Scan for the cell matching the given text and deliver its [X, Y] coordinate at center. 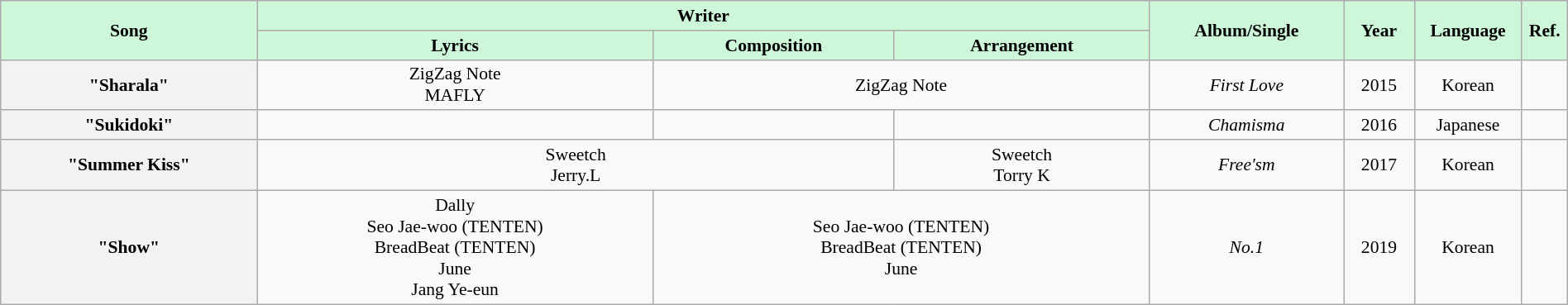
"Show" [129, 247]
Lyrics [455, 45]
ZigZag Note MAFLY [455, 84]
Album/Single [1247, 30]
2017 [1379, 165]
Writer [703, 16]
Arrangement [1021, 45]
No.1 [1247, 247]
"Sukidoki" [129, 125]
ZigZag Note [901, 84]
Sweetch Jerry.L [576, 165]
Year [1379, 30]
"Sharala" [129, 84]
Dally Seo Jae-woo (TENTEN) BreadBeat (TENTEN) June Jang Ye-eun [455, 247]
Seo Jae-woo (TENTEN) BreadBeat (TENTEN) June [901, 247]
"Summer Kiss" [129, 165]
Sweetch Torry K [1021, 165]
2019 [1379, 247]
Japanese [1468, 125]
Song [129, 30]
First Love [1247, 84]
Chamisma [1247, 125]
2016 [1379, 125]
Language [1468, 30]
Ref. [1545, 30]
2015 [1379, 84]
Free'sm [1247, 165]
Composition [773, 45]
